Identify which cell holds the provided text, then report its [X, Y] central coordinate. 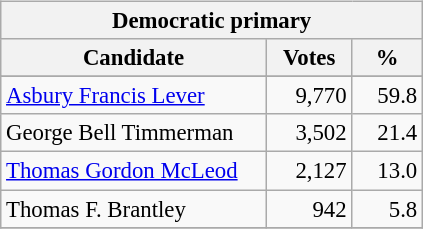
59.8 [388, 96]
13.0 [388, 171]
George Bell Timmerman [134, 133]
Candidate [134, 58]
Thomas Gordon McLeod [134, 171]
Democratic primary [212, 21]
2,127 [309, 171]
% [388, 58]
9,770 [309, 96]
942 [309, 209]
Votes [309, 58]
Asbury Francis Lever [134, 96]
21.4 [388, 133]
3,502 [309, 133]
Thomas F. Brantley [134, 209]
5.8 [388, 209]
